Extract the (x, y) coordinate from the center of the cell holding the provided text.  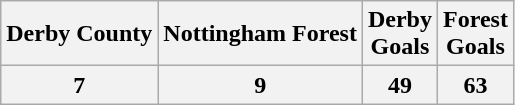
Derby County (80, 34)
9 (260, 85)
63 (475, 85)
Forest Goals (475, 34)
49 (400, 85)
7 (80, 85)
Derby Goals (400, 34)
Nottingham Forest (260, 34)
